Identify which cell holds the provided text, then report its (X, Y) central coordinate. 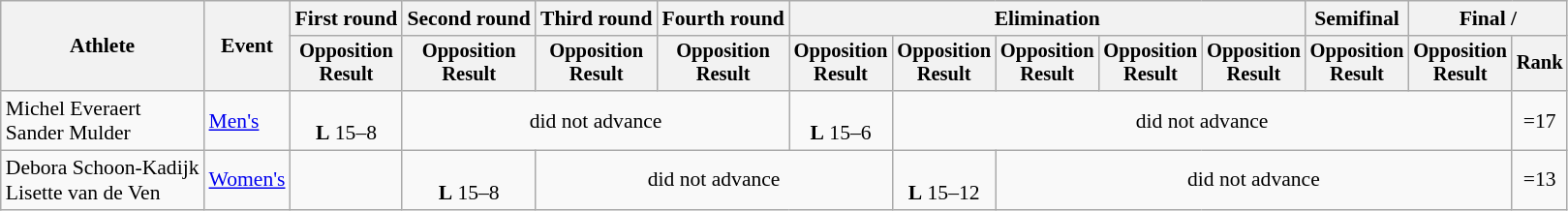
Debora Schoon-KadijkLisette van de Ven (103, 180)
L 15–6 (841, 120)
Women's (248, 180)
Rank (1540, 64)
Fourth round (723, 18)
Athlete (103, 46)
Elimination (1048, 18)
Third round (597, 18)
Second round (469, 18)
Semifinal (1358, 18)
=17 (1540, 120)
Final / (1488, 18)
=13 (1540, 180)
Michel EveraertSander Mulder (103, 120)
First round (347, 18)
Event (248, 46)
Men's (248, 120)
L 15–12 (943, 180)
